Search for the cell housing the specified text and yield its [X, Y] center coordinate. 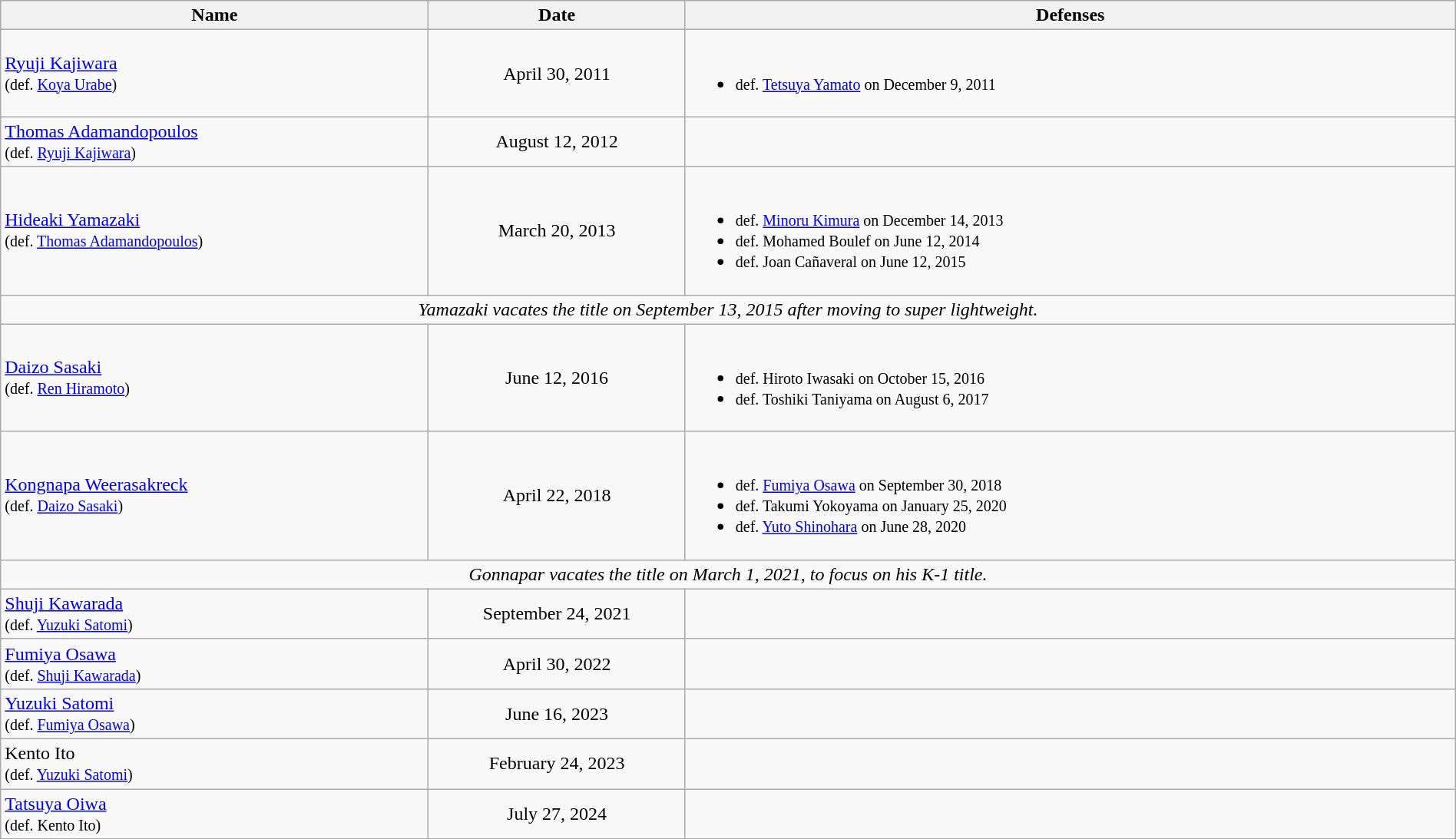
July 27, 2024 [557, 814]
Yamazaki vacates the title on September 13, 2015 after moving to super lightweight. [728, 309]
Date [557, 15]
September 24, 2021 [557, 614]
def. Tetsuya Yamato on December 9, 2011 [1070, 74]
Name [215, 15]
Tatsuya Oiwa(def. Kento Ito) [215, 814]
Kongnapa Weerasakreck (def. Daizo Sasaki) [215, 496]
April 22, 2018 [557, 496]
Yuzuki Satomi (def. Fumiya Osawa) [215, 714]
Daizo Sasaki (def. Ren Hiramoto) [215, 378]
Fumiya Osawa (def. Shuji Kawarada) [215, 663]
February 24, 2023 [557, 763]
Gonnapar vacates the title on March 1, 2021, to focus on his K-1 title. [728, 574]
Kento Ito (def. Yuzuki Satomi) [215, 763]
June 16, 2023 [557, 714]
Thomas Adamandopoulos (def. Ryuji Kajiwara) [215, 141]
def. Minoru Kimura on December 14, 2013def. Mohamed Boulef on June 12, 2014def. Joan Cañaveral on June 12, 2015 [1070, 230]
def. Fumiya Osawa on September 30, 2018def. Takumi Yokoyama on January 25, 2020def. Yuto Shinohara on June 28, 2020 [1070, 496]
August 12, 2012 [557, 141]
Ryuji Kajiwara (def. Koya Urabe) [215, 74]
April 30, 2011 [557, 74]
April 30, 2022 [557, 663]
Shuji Kawarada (def. Yuzuki Satomi) [215, 614]
Defenses [1070, 15]
Hideaki Yamazaki (def. Thomas Adamandopoulos) [215, 230]
def. Hiroto Iwasaki on October 15, 2016def. Toshiki Taniyama on August 6, 2017 [1070, 378]
March 20, 2013 [557, 230]
June 12, 2016 [557, 378]
